Search for the cell housing the specified text and yield its [X, Y] center coordinate. 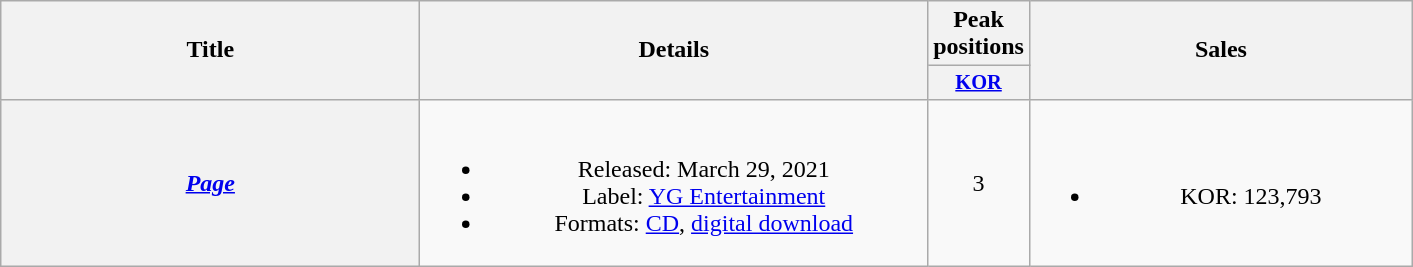
Details [674, 50]
Released: March 29, 2021Label: YG EntertainmentFormats: CD, digital download [674, 182]
Page [210, 182]
3 [979, 182]
Sales [1220, 50]
Peak positions [979, 34]
Title [210, 50]
KOR: 123,793 [1220, 182]
KOR [979, 83]
